Return the [X, Y] coordinate for the center point of the cell that contains the specified text.  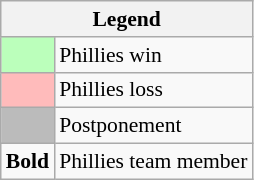
Legend [127, 19]
Bold [28, 162]
Postponement [153, 126]
Phillies win [153, 55]
Phillies team member [153, 162]
Phillies loss [153, 90]
